Return [x, y] of the center of cell containing provided text 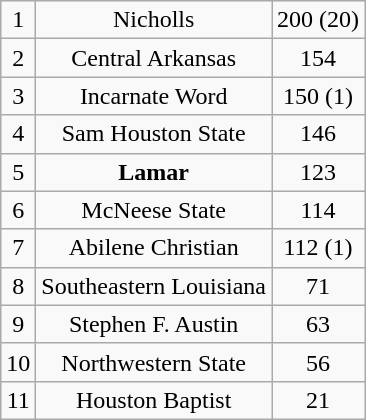
71 [318, 286]
6 [18, 210]
Nicholls [154, 20]
112 (1) [318, 248]
63 [318, 324]
154 [318, 58]
21 [318, 400]
Abilene Christian [154, 248]
1 [18, 20]
7 [18, 248]
Houston Baptist [154, 400]
Southeastern Louisiana [154, 286]
11 [18, 400]
200 (20) [318, 20]
146 [318, 134]
Central Arkansas [154, 58]
Stephen F. Austin [154, 324]
8 [18, 286]
Incarnate Word [154, 96]
10 [18, 362]
150 (1) [318, 96]
McNeese State [154, 210]
9 [18, 324]
114 [318, 210]
2 [18, 58]
Lamar [154, 172]
3 [18, 96]
5 [18, 172]
Sam Houston State [154, 134]
123 [318, 172]
4 [18, 134]
Northwestern State [154, 362]
56 [318, 362]
